Determine the (x, y) coordinate at the center of the cell enclosing the given text.  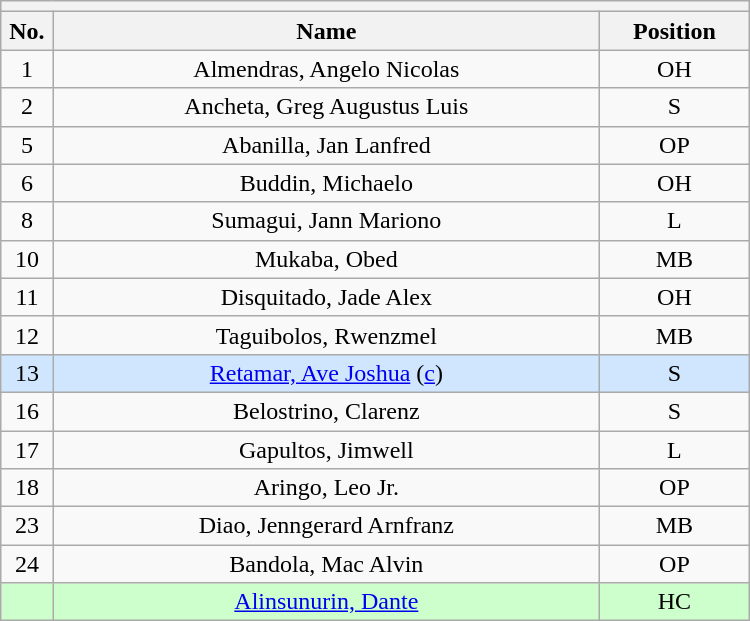
Taguibolos, Rwenzmel (326, 335)
23 (27, 526)
Alinsunurin, Dante (326, 602)
Disquitado, Jade Alex (326, 297)
8 (27, 221)
Abanilla, Jan Lanfred (326, 145)
Position (675, 31)
Mukaba, Obed (326, 259)
Bandola, Mac Alvin (326, 564)
11 (27, 297)
Retamar, Ave Joshua (c) (326, 373)
24 (27, 564)
No. (27, 31)
1 (27, 69)
12 (27, 335)
5 (27, 145)
Diao, Jenngerard Arnfranz (326, 526)
Belostrino, Clarenz (326, 411)
13 (27, 373)
6 (27, 183)
18 (27, 488)
17 (27, 449)
Almendras, Angelo Nicolas (326, 69)
Ancheta, Greg Augustus Luis (326, 107)
Gapultos, Jimwell (326, 449)
HC (675, 602)
Sumagui, Jann Mariono (326, 221)
2 (27, 107)
Buddin, Michaelo (326, 183)
16 (27, 411)
Aringo, Leo Jr. (326, 488)
10 (27, 259)
Name (326, 31)
